Locate the cell with the specified text and output its (X, Y) center coordinate. 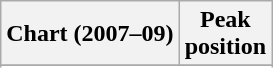
Peakposition (225, 34)
Chart (2007–09) (90, 34)
